Return (X, Y) of the center of cell containing provided text 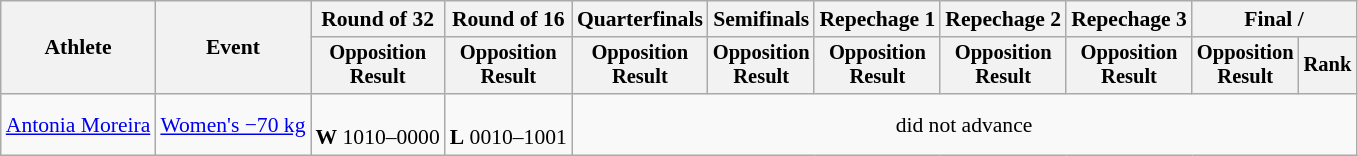
Final / (1274, 19)
Round of 16 (508, 19)
Repechage 2 (1003, 19)
Event (232, 48)
Quarterfinals (640, 19)
Women's −70 kg (232, 124)
Athlete (78, 48)
Round of 32 (377, 19)
did not advance (964, 124)
W 1010–0000 (377, 124)
Repechage 1 (877, 19)
Semifinals (762, 19)
Rank (1328, 66)
L 0010–1001 (508, 124)
Antonia Moreira (78, 124)
Repechage 3 (1129, 19)
